Return the (X, Y) coordinate for the center point of the cell that contains the specified text.  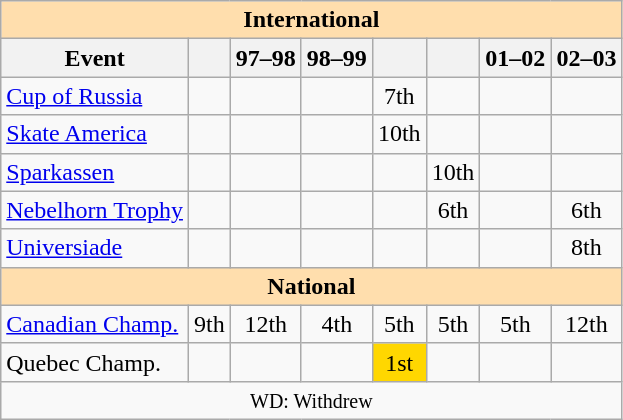
National (312, 286)
97–98 (266, 58)
International (312, 20)
Universiade (95, 248)
Cup of Russia (95, 96)
Skate America (95, 134)
Nebelhorn Trophy (95, 210)
98–99 (336, 58)
Canadian Champ. (95, 324)
4th (336, 324)
8th (586, 248)
1st (399, 362)
02–03 (586, 58)
Sparkassen (95, 172)
Event (95, 58)
01–02 (516, 58)
Quebec Champ. (95, 362)
WD: Withdrew (312, 400)
7th (399, 96)
9th (209, 324)
